Return the [X, Y] coordinate for the center point of the cell that contains the specified text.  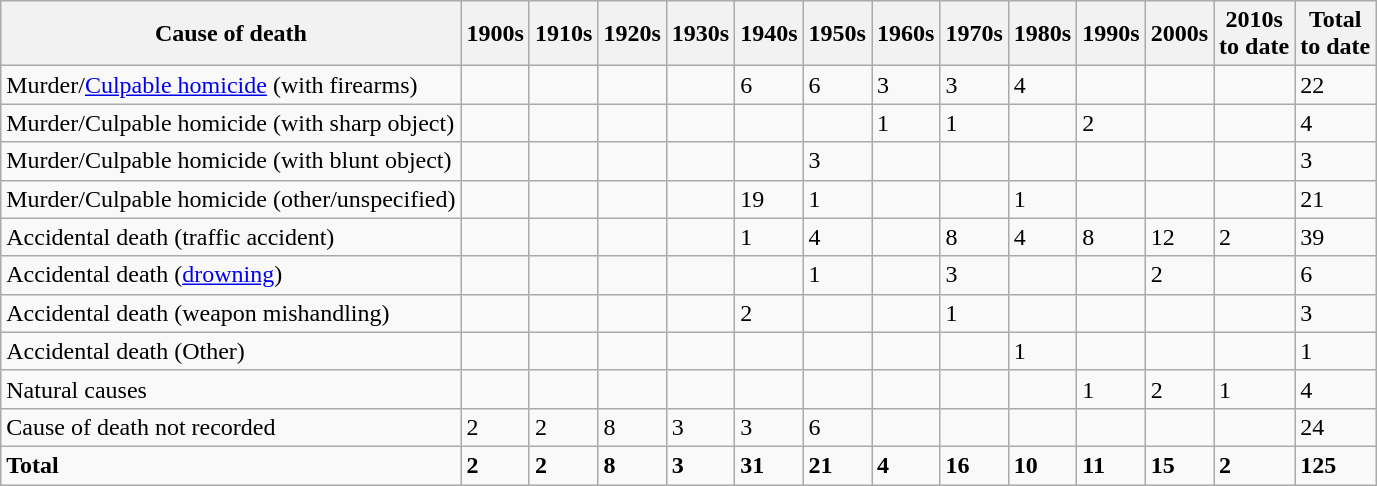
1970s [974, 34]
Accidental death (traffic accident) [231, 237]
Murder/Culpable homicide (with sharp object) [231, 123]
19 [769, 199]
125 [1336, 465]
1980s [1042, 34]
39 [1336, 237]
15 [1179, 465]
12 [1179, 237]
31 [769, 465]
Cause of death not recorded [231, 427]
Natural causes [231, 389]
1920s [632, 34]
Totalto date [1336, 34]
2010sto date [1254, 34]
10 [1042, 465]
Murder/Culpable homicide (with firearms) [231, 85]
22 [1336, 85]
1960s [906, 34]
1950s [837, 34]
1900s [495, 34]
Accidental death (weapon mishandling) [231, 313]
Cause of death [231, 34]
16 [974, 465]
11 [1111, 465]
2000s [1179, 34]
1940s [769, 34]
Murder/Culpable homicide (with blunt object) [231, 161]
1990s [1111, 34]
1910s [563, 34]
24 [1336, 427]
Accidental death (Other) [231, 351]
1930s [700, 34]
Accidental death (drowning) [231, 275]
Total [231, 465]
Murder/Culpable homicide (other/unspecified) [231, 199]
